For the text-containing cell, return its midpoint in (X, Y) coordinate format. 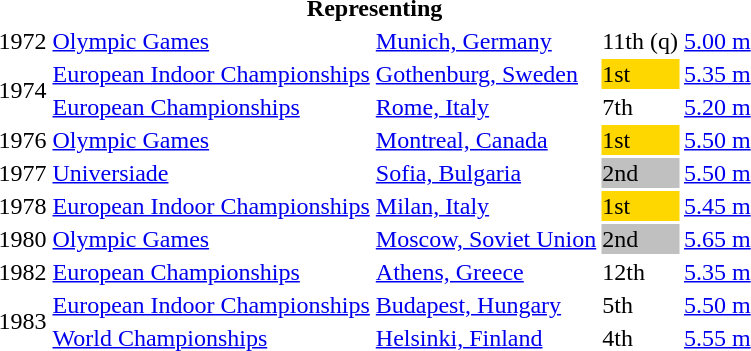
Universiade (211, 173)
12th (640, 272)
7th (640, 107)
Athens, Greece (486, 272)
Gothenburg, Sweden (486, 74)
Milan, Italy (486, 206)
Munich, Germany (486, 41)
5th (640, 305)
Moscow, Soviet Union (486, 239)
Montreal, Canada (486, 140)
11th (q) (640, 41)
Budapest, Hungary (486, 305)
Sofia, Bulgaria (486, 173)
Rome, Italy (486, 107)
